Find where the given text appears and provide that cell's center as (X, Y) coordinate. 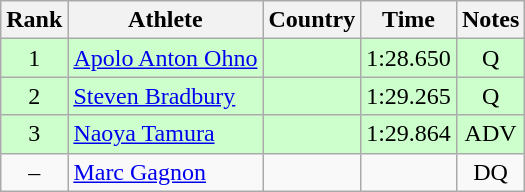
1:28.650 (409, 58)
Time (409, 20)
Naoya Tamura (166, 134)
2 (34, 96)
1:29.864 (409, 134)
ADV (490, 134)
DQ (490, 172)
Athlete (166, 20)
1 (34, 58)
Rank (34, 20)
– (34, 172)
Marc Gagnon (166, 172)
Apolo Anton Ohno (166, 58)
Notes (490, 20)
Steven Bradbury (166, 96)
Country (312, 20)
1:29.265 (409, 96)
3 (34, 134)
